Detect which cell encompasses the target text, then output its [X, Y] center coordinate. 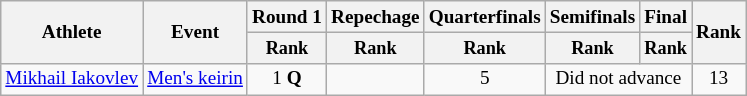
Men's keirin [196, 79]
1 Q [286, 79]
Mikhail Iakovlev [72, 79]
Athlete [72, 32]
13 [719, 79]
5 [484, 79]
Event [196, 32]
Round 1 [286, 17]
Final [666, 17]
Did not advance [618, 79]
Semifinals [592, 17]
Repechage [376, 17]
Quarterfinals [484, 17]
